Find where the given text appears and provide that cell's center as [X, Y] coordinate. 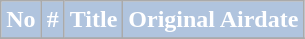
Original Airdate [214, 20]
Title [94, 20]
# [52, 20]
No [21, 20]
